Pinpoint the cell where the given text exists, returning its (X, Y) midpoint coordinate. 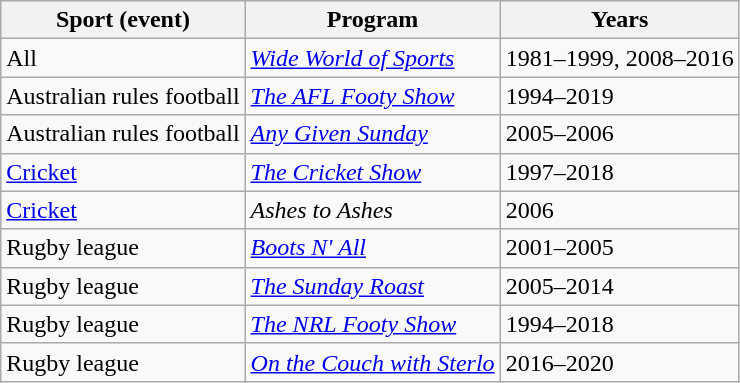
2006 (620, 210)
1981–1999, 2008–2016 (620, 58)
Sport (event) (123, 20)
Program (372, 20)
The Sunday Roast (372, 286)
2001–2005 (620, 248)
2005–2014 (620, 286)
The Cricket Show (372, 172)
Boots N' All (372, 248)
Ashes to Ashes (372, 210)
1994–2018 (620, 324)
Wide World of Sports (372, 58)
1997–2018 (620, 172)
2016–2020 (620, 362)
1994–2019 (620, 96)
All (123, 58)
Any Given Sunday (372, 134)
Years (620, 20)
The AFL Footy Show (372, 96)
2005–2006 (620, 134)
The NRL Footy Show (372, 324)
On the Couch with Sterlo (372, 362)
